Find where the given text appears and provide that cell's center as [X, Y] coordinate. 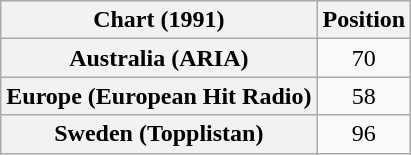
58 [364, 96]
Position [364, 20]
Sweden (Topplistan) [159, 134]
Australia (ARIA) [159, 58]
Europe (European Hit Radio) [159, 96]
70 [364, 58]
96 [364, 134]
Chart (1991) [159, 20]
